Identify which cell holds the provided text, then report its (X, Y) central coordinate. 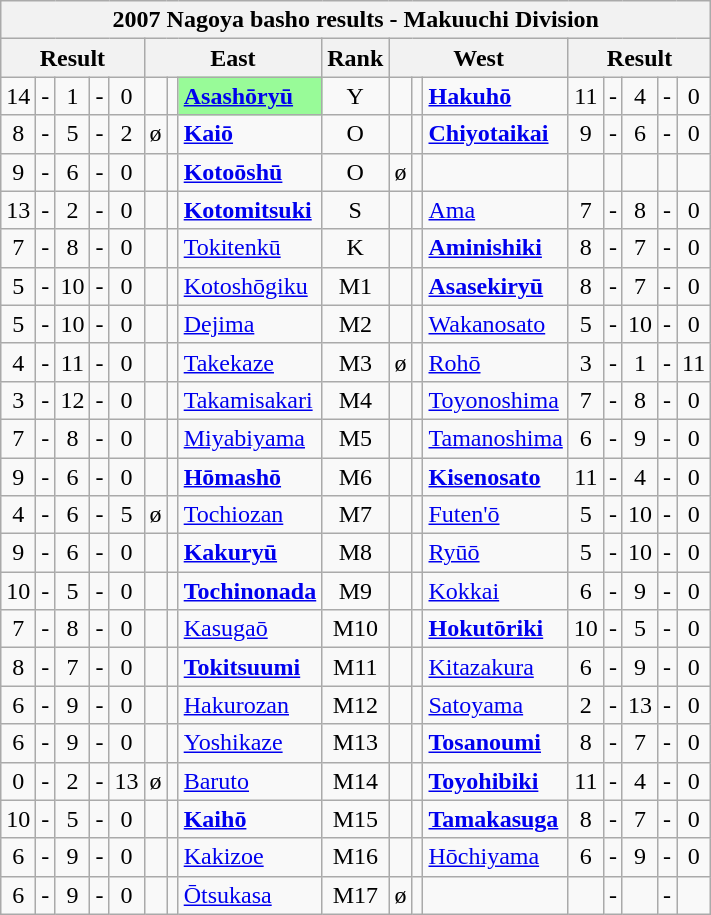
Tamanoshima (496, 438)
14 (18, 96)
Kotoshōgiku (250, 286)
West (478, 58)
M9 (356, 591)
M8 (356, 553)
Toyonoshima (496, 400)
Kakizoe (250, 857)
M1 (356, 286)
Aminishiki (496, 248)
Hokutōriki (496, 629)
Yoshikaze (250, 743)
M10 (356, 629)
Tokitsuumi (250, 667)
Kokkai (496, 591)
Tokitenkū (250, 248)
12 (72, 400)
Rohō (496, 362)
M4 (356, 400)
M16 (356, 857)
Kotoōshū (250, 172)
Hōmashō (250, 477)
Kaiō (250, 134)
Tamakasuga (496, 819)
Miyabiyama (250, 438)
Takamisakari (250, 400)
Kakuryū (250, 553)
Asashōryū (250, 96)
Kotomitsuki (250, 210)
Kasugaō (250, 629)
Takekaze (250, 362)
M2 (356, 324)
Rank (356, 58)
Asasekiryū (496, 286)
East (233, 58)
Toyohibiki (496, 781)
Dejima (250, 324)
Y (356, 96)
K (356, 248)
Wakanosato (496, 324)
Ōtsukasa (250, 895)
Kaihō (250, 819)
S (356, 210)
Hakuhō (496, 96)
M5 (356, 438)
M3 (356, 362)
Ryūō (496, 553)
M12 (356, 705)
M13 (356, 743)
M15 (356, 819)
Tochiozan (250, 515)
Kitazakura (496, 667)
Tosanoumi (496, 743)
Hōchiyama (496, 857)
M6 (356, 477)
M11 (356, 667)
2007 Nagoya basho results - Makuuchi Division (356, 20)
Chiyotaikai (496, 134)
Ama (496, 210)
M7 (356, 515)
Satoyama (496, 705)
M17 (356, 895)
Futen'ō (496, 515)
M14 (356, 781)
Tochinonada (250, 591)
Kisenosato (496, 477)
Hakurozan (250, 705)
Baruto (250, 781)
